Capture the cell that displays the provided text and extract its (x, y) central coordinate. 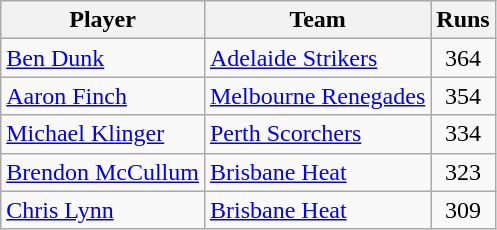
309 (463, 210)
354 (463, 96)
364 (463, 58)
Brendon McCullum (103, 172)
334 (463, 134)
Aaron Finch (103, 96)
Michael Klinger (103, 134)
Perth Scorchers (317, 134)
Adelaide Strikers (317, 58)
Chris Lynn (103, 210)
Ben Dunk (103, 58)
Runs (463, 20)
323 (463, 172)
Melbourne Renegades (317, 96)
Player (103, 20)
Team (317, 20)
